Pinpoint the cell where the given text exists, returning its (X, Y) midpoint coordinate. 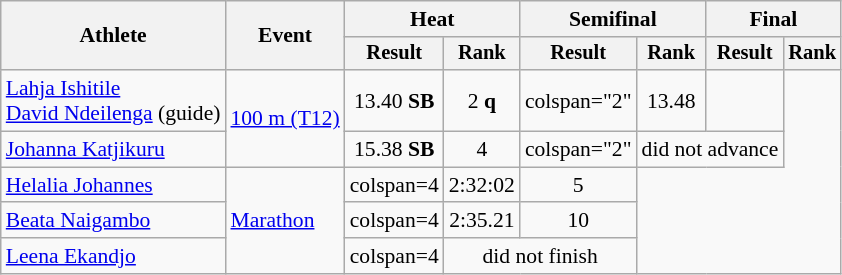
2 q (482, 100)
2:32:02 (482, 185)
did not finish (540, 256)
Beata Naigambo (114, 221)
10 (578, 221)
2:35.21 (482, 221)
Event (284, 36)
Marathon (284, 220)
did not advance (710, 150)
Leena Ekandjo (114, 256)
4 (482, 150)
Lahja IshitileDavid Ndeilenga (guide) (114, 100)
Helalia Johannes (114, 185)
5 (578, 185)
Heat (432, 19)
Johanna Katjikuru (114, 150)
Semifinal (613, 19)
100 m (T12) (284, 118)
Athlete (114, 36)
13.48 (672, 100)
15.38 SB (394, 150)
13.40 SB (394, 100)
Final (774, 19)
